For the text-containing cell, return its midpoint in (X, Y) coordinate format. 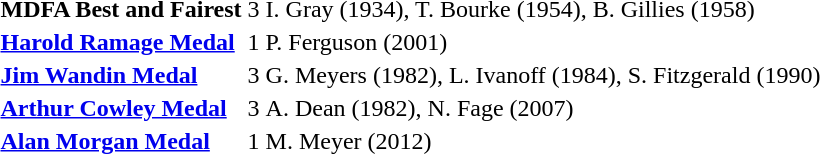
1 (254, 42)
